Scan for the cell matching the given text and deliver its (x, y) coordinate at center. 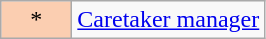
Caretaker manager (168, 20)
* (36, 20)
